Capture the cell that displays the provided text and extract its (x, y) central coordinate. 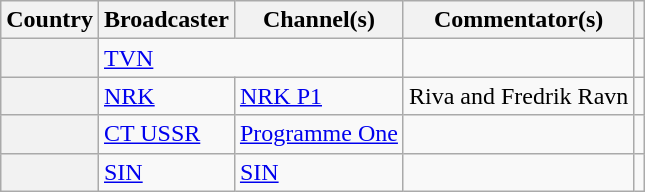
Commentator(s) (518, 20)
NRK (166, 96)
Broadcaster (166, 20)
CT USSR (166, 134)
Country (50, 20)
Programme One (318, 134)
Riva and Fredrik Ravn (518, 96)
Channel(s) (318, 20)
TVN (250, 58)
NRK P1 (318, 96)
